Provide the [X, Y] coordinate of the cell's center where the given text is located.  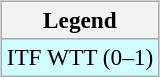
Legend [80, 20]
ITF WTT (0–1) [80, 57]
